Determine the [x, y] coordinate at the center of the cell enclosing the given text.  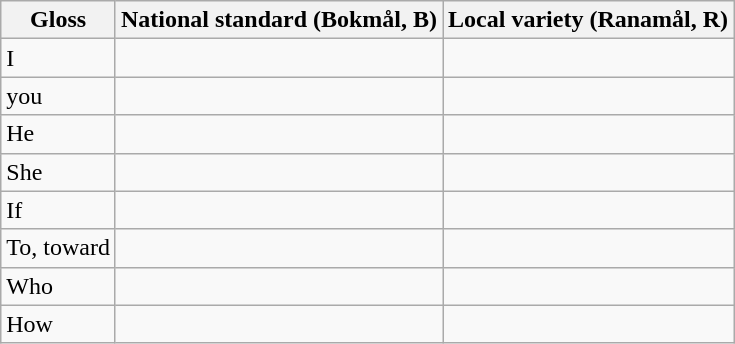
To, toward [58, 248]
I [58, 58]
you [58, 96]
She [58, 172]
If [58, 210]
National standard (Bokmål, B) [278, 20]
He [58, 134]
How [58, 324]
Local variety (Ranamål, R) [588, 20]
Who [58, 286]
Gloss [58, 20]
